Return the [X, Y] coordinate for the center point of the cell that contains the specified text.  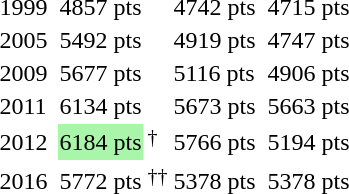
4919 pts [214, 40]
5673 pts [214, 106]
6134 pts [100, 106]
5116 pts [214, 73]
5492 pts [100, 40]
5766 pts [214, 142]
6184 pts [100, 142]
† [158, 142]
5677 pts [100, 73]
